From the cell containing the given text, extract its center point as [X, Y] coordinate. 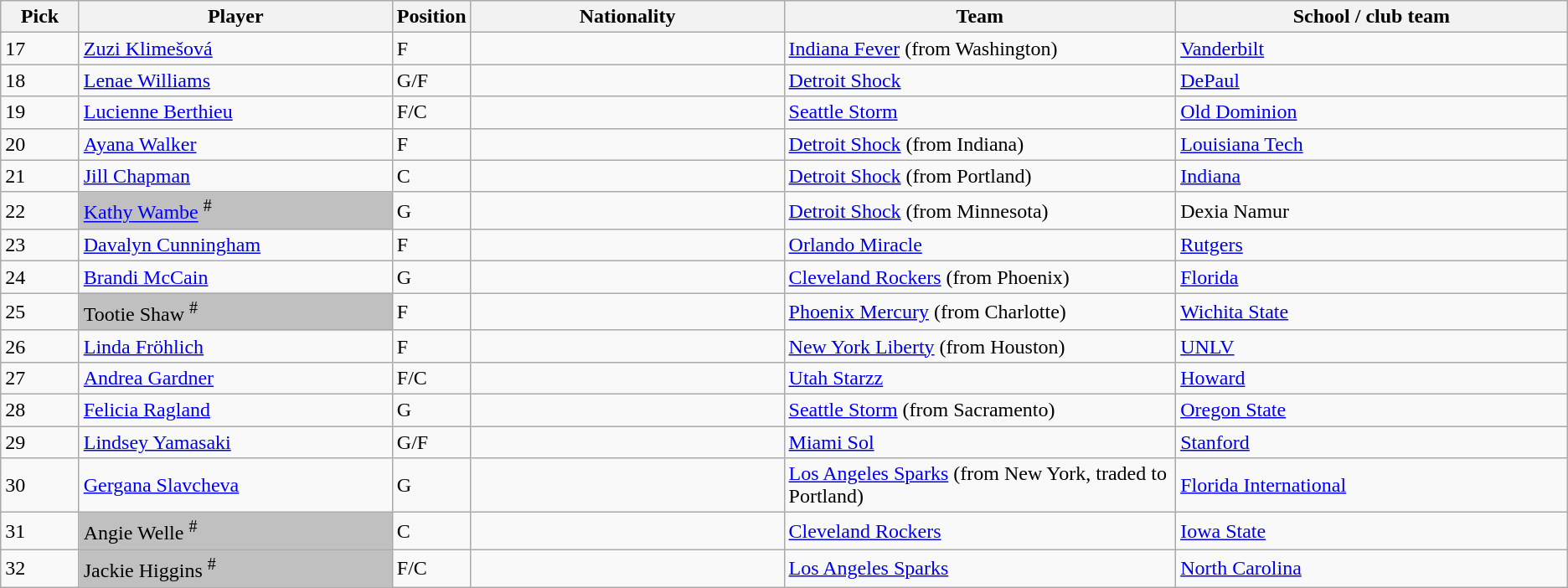
Linda Fröhlich [235, 346]
25 [40, 312]
24 [40, 277]
Indiana [1372, 176]
Tootie Shaw # [235, 312]
Gergana Slavcheva [235, 486]
Indiana Fever (from Washington) [980, 49]
17 [40, 49]
Ayana Walker [235, 144]
Florida [1372, 277]
Zuzi Klimešová [235, 49]
Team [980, 17]
30 [40, 486]
Andrea Gardner [235, 378]
Kathy Wambe # [235, 211]
Detroit Shock (from Minnesota) [980, 211]
Miami Sol [980, 442]
Orlando Miracle [980, 245]
Cleveland Rockers [980, 531]
32 [40, 568]
Iowa State [1372, 531]
20 [40, 144]
New York Liberty (from Houston) [980, 346]
Phoenix Mercury (from Charlotte) [980, 312]
Lindsey Yamasaki [235, 442]
Detroit Shock (from Indiana) [980, 144]
Felicia Ragland [235, 410]
North Carolina [1372, 568]
Los Angeles Sparks (from New York, traded to Portland) [980, 486]
27 [40, 378]
Brandi McCain [235, 277]
31 [40, 531]
21 [40, 176]
Dexia Namur [1372, 211]
26 [40, 346]
Davalyn Cunningham [235, 245]
Position [431, 17]
DePaul [1372, 80]
Nationality [627, 17]
Cleveland Rockers (from Phoenix) [980, 277]
Utah Starzz [980, 378]
Stanford [1372, 442]
Louisiana Tech [1372, 144]
Florida International [1372, 486]
Wichita State [1372, 312]
Oregon State [1372, 410]
29 [40, 442]
Rutgers [1372, 245]
28 [40, 410]
Jackie Higgins # [235, 568]
Los Angeles Sparks [980, 568]
Pick [40, 17]
School / club team [1372, 17]
Seattle Storm (from Sacramento) [980, 410]
Lenae Williams [235, 80]
18 [40, 80]
Player [235, 17]
Angie Welle # [235, 531]
Lucienne Berthieu [235, 112]
Old Dominion [1372, 112]
Vanderbilt [1372, 49]
22 [40, 211]
Detroit Shock (from Portland) [980, 176]
Jill Chapman [235, 176]
Howard [1372, 378]
19 [40, 112]
Detroit Shock [980, 80]
UNLV [1372, 346]
23 [40, 245]
Seattle Storm [980, 112]
